From the cell containing the given text, extract its center point as [X, Y] coordinate. 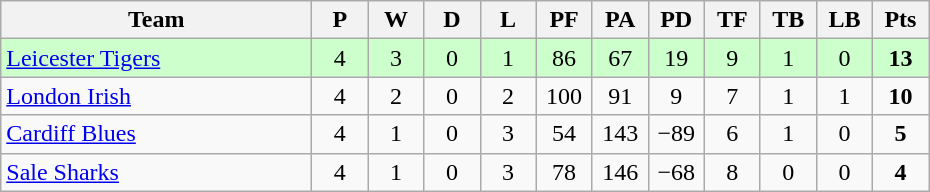
PA [620, 20]
143 [620, 134]
78 [564, 172]
Leicester Tigers [156, 58]
5 [900, 134]
86 [564, 58]
100 [564, 96]
8 [732, 172]
Cardiff Blues [156, 134]
54 [564, 134]
PD [676, 20]
TB [788, 20]
Sale Sharks [156, 172]
13 [900, 58]
67 [620, 58]
TF [732, 20]
London Irish [156, 96]
−68 [676, 172]
L [508, 20]
Team [156, 20]
10 [900, 96]
D [452, 20]
P [340, 20]
7 [732, 96]
6 [732, 134]
PF [564, 20]
LB [844, 20]
W [396, 20]
19 [676, 58]
−89 [676, 134]
146 [620, 172]
91 [620, 96]
Pts [900, 20]
